Search for the cell housing the specified text and yield its (X, Y) center coordinate. 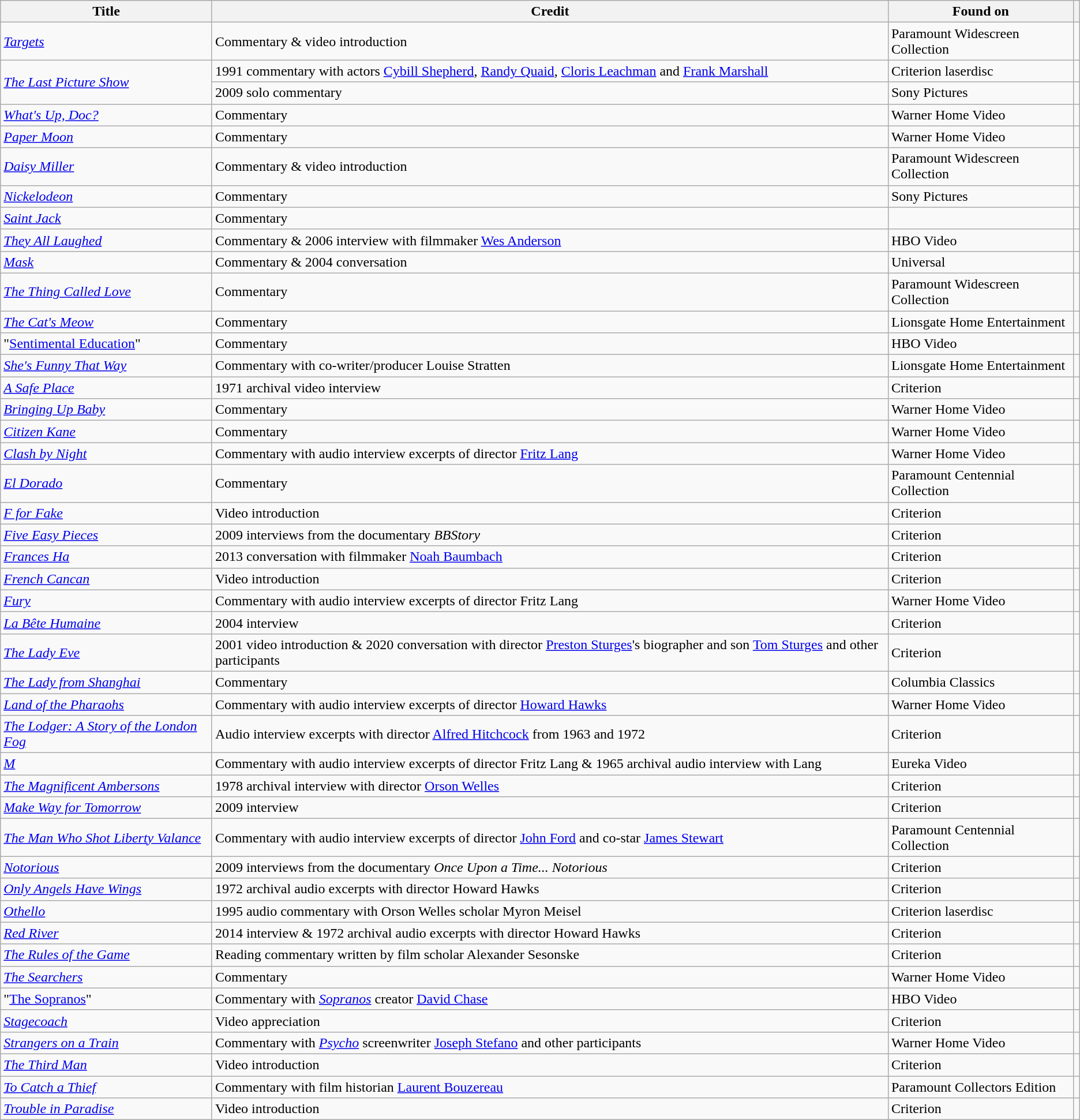
Targets (106, 42)
Only Angels Have Wings (106, 889)
They All Laughed (106, 240)
Commentary with Sopranos creator David Chase (550, 999)
2009 interviews from the documentary Once Upon a Time... Notorious (550, 867)
The Cat's Meow (106, 321)
Commentary with film historian Laurent Bouzereau (550, 1087)
A Safe Place (106, 388)
Stagecoach (106, 1021)
2001 video introduction & 2020 conversation with director Preston Sturges's biographer and son Tom Sturges and other participants (550, 652)
Make Way for Tomorrow (106, 808)
2013 conversation with filmmaker Noah Baumbach (550, 557)
Frances Ha (106, 557)
Credit (550, 12)
Paper Moon (106, 137)
The Lady Eve (106, 652)
2014 interview & 1972 archival audio excerpts with director Howard Hawks (550, 933)
Universal (981, 262)
Commentary & 2004 conversation (550, 262)
Clash by Night (106, 454)
Fury (106, 601)
The Searchers (106, 977)
Commentary with audio interview excerpts of director Fritz Lang & 1965 archival audio interview with Lang (550, 764)
Commentary with Psycho screenwriter Joseph Stefano and other participants (550, 1043)
Columbia Classics (981, 682)
The Lady from Shanghai (106, 682)
M (106, 764)
What's Up, Doc? (106, 115)
1991 commentary with actors Cybill Shepherd, Randy Quaid, Cloris Leachman and Frank Marshall (550, 71)
1978 archival interview with director Orson Welles (550, 786)
Red River (106, 933)
Video appreciation (550, 1021)
The Lodger: A Story of the London Fog (106, 734)
1971 archival video interview (550, 388)
Five Easy Pieces (106, 535)
Paramount Collectors Edition (981, 1087)
La Bête Humaine (106, 623)
Eureka Video (981, 764)
Commentary & 2006 interview with filmmaker Wes Anderson (550, 240)
Othello (106, 911)
Saint Jack (106, 218)
Title (106, 12)
French Cancan (106, 579)
Found on (981, 12)
Nickelodeon (106, 196)
Audio interview excerpts with director Alfred Hitchcock from 1963 and 1972 (550, 734)
Citizen Kane (106, 432)
Strangers on a Train (106, 1043)
The Man Who Shot Liberty Valance (106, 838)
"The Sopranos" (106, 999)
Commentary with audio interview excerpts of director John Ford and co-star James Stewart (550, 838)
Land of the Pharaohs (106, 705)
El Dorado (106, 484)
1995 audio commentary with Orson Welles scholar Myron Meisel (550, 911)
Commentary with audio interview excerpts of director Howard Hawks (550, 705)
To Catch a Thief (106, 1087)
Notorious (106, 867)
The Rules of the Game (106, 955)
"Sentimental Education" (106, 344)
Mask (106, 262)
Trouble in Paradise (106, 1109)
The Magnificent Ambersons (106, 786)
2004 interview (550, 623)
Reading commentary written by film scholar Alexander Sesonske (550, 955)
2009 solo commentary (550, 93)
The Third Man (106, 1065)
Commentary with co-writer/producer Louise Stratten (550, 366)
The Thing Called Love (106, 292)
2009 interviews from the documentary BBStory (550, 535)
Daisy Miller (106, 166)
Bringing Up Baby (106, 410)
F for Fake (106, 513)
2009 interview (550, 808)
1972 archival audio excerpts with director Howard Hawks (550, 889)
She's Funny That Way (106, 366)
The Last Picture Show (106, 82)
